Output the [X, Y] coordinate of the center of the cell containing the given text.  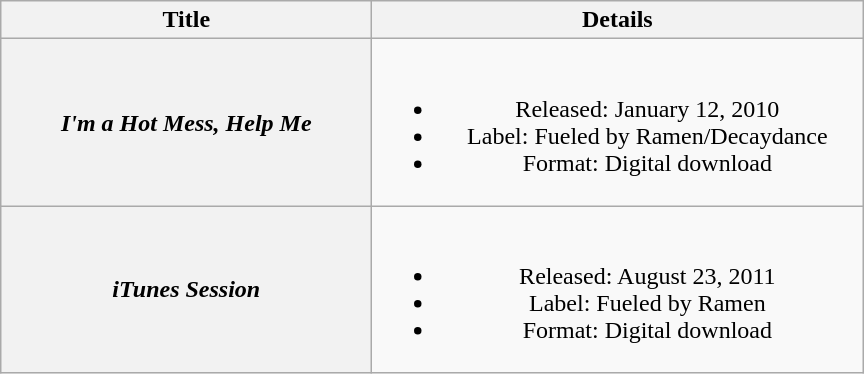
Released: August 23, 2011Label: Fueled by RamenFormat: Digital download [618, 290]
I'm a Hot Mess, Help Me [186, 122]
Released: January 12, 2010Label: Fueled by Ramen/DecaydanceFormat: Digital download [618, 122]
Title [186, 20]
iTunes Session [186, 290]
Details [618, 20]
